For the text-containing cell, return its midpoint in [x, y] coordinate format. 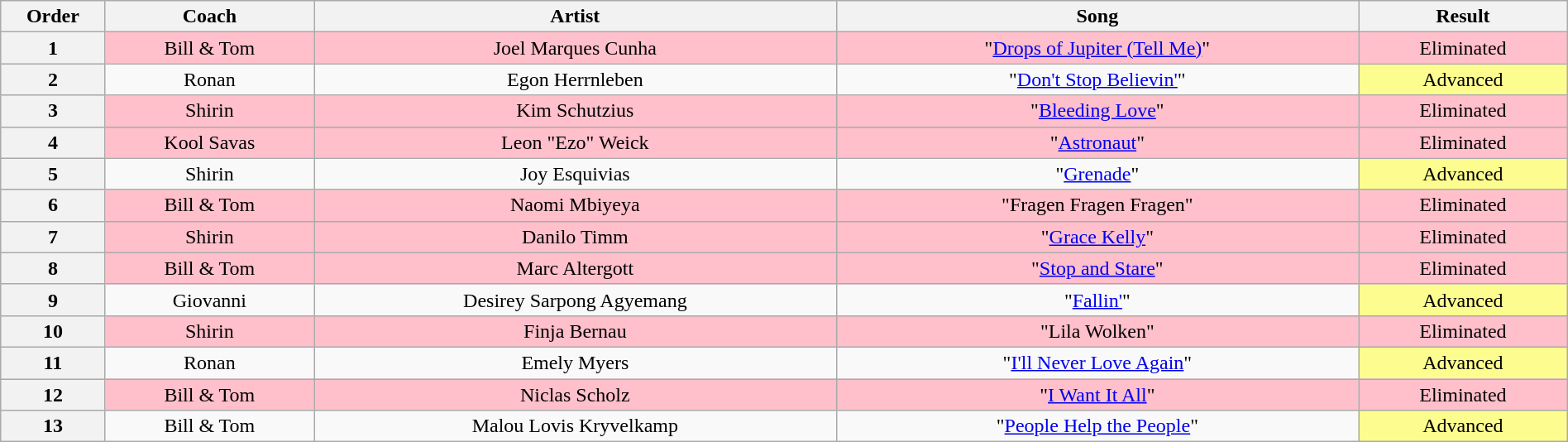
"Stop and Stare" [1097, 268]
11 [53, 363]
Finja Bernau [576, 331]
1 [53, 48]
Naomi Mbiyeya [576, 205]
7 [53, 237]
Coach [210, 17]
13 [53, 426]
"Drops of Jupiter (Tell Me)" [1097, 48]
Leon "Ezo" Weick [576, 142]
"People Help the People" [1097, 426]
Niclas Scholz [576, 395]
Emely Myers [576, 363]
8 [53, 268]
Danilo Timm [576, 237]
Joel Marques Cunha [576, 48]
"Fragen Fragen Fragen" [1097, 205]
5 [53, 174]
Egon Herrnleben [576, 79]
Order [53, 17]
"Grace Kelly" [1097, 237]
"Fallin'" [1097, 300]
"I Want It All" [1097, 395]
Marc Altergott [576, 268]
Desirey Sarpong Agyemang [576, 300]
"Astronaut" [1097, 142]
Result [1464, 17]
"Grenade" [1097, 174]
"Don't Stop Believin'" [1097, 79]
9 [53, 300]
Malou Lovis Kryvelkamp [576, 426]
"Lila Wolken" [1097, 331]
4 [53, 142]
12 [53, 395]
Song [1097, 17]
"Bleeding Love" [1097, 111]
2 [53, 79]
Kim Schutzius [576, 111]
Kool Savas [210, 142]
3 [53, 111]
Giovanni [210, 300]
10 [53, 331]
6 [53, 205]
Artist [576, 17]
"I'll Never Love Again" [1097, 363]
Joy Esquivias [576, 174]
